Return the [x, y] coordinate for the center point of the cell that contains the specified text.  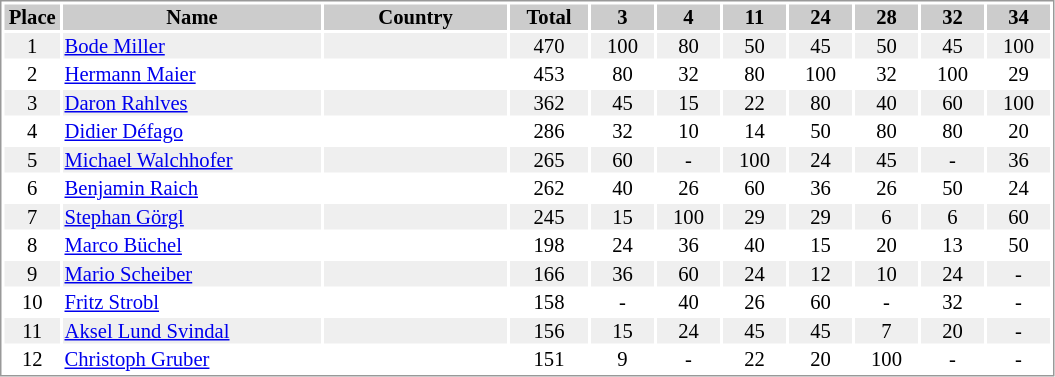
5 [32, 160]
Christoph Gruber [192, 359]
14 [754, 131]
34 [1018, 17]
198 [549, 245]
158 [549, 303]
151 [549, 359]
Fritz Strobl [192, 303]
1 [32, 46]
156 [549, 331]
Stephan Görgl [192, 217]
Daron Rahlves [192, 103]
Didier Défago [192, 131]
245 [549, 217]
Michael Walchhofer [192, 160]
Aksel Lund Svindal [192, 331]
286 [549, 131]
265 [549, 160]
8 [32, 245]
262 [549, 189]
Marco Büchel [192, 245]
Bode Miller [192, 46]
Mario Scheiber [192, 274]
166 [549, 274]
28 [886, 17]
Place [32, 17]
470 [549, 46]
Name [192, 17]
2 [32, 75]
Country [416, 17]
Benjamin Raich [192, 189]
362 [549, 103]
453 [549, 75]
Hermann Maier [192, 75]
13 [952, 245]
Total [549, 17]
